Return [x, y] of the center of cell containing provided text 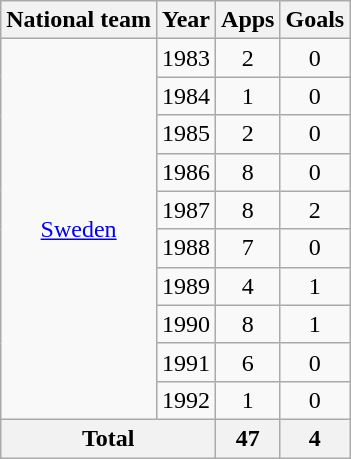
1992 [186, 400]
Apps [248, 20]
Year [186, 20]
1989 [186, 286]
1984 [186, 96]
National team [79, 20]
7 [248, 248]
1991 [186, 362]
47 [248, 438]
1985 [186, 134]
Sweden [79, 230]
1986 [186, 172]
Goals [315, 20]
1988 [186, 248]
1983 [186, 58]
6 [248, 362]
1987 [186, 210]
1990 [186, 324]
Total [108, 438]
